Return [X, Y] of the center of cell containing provided text 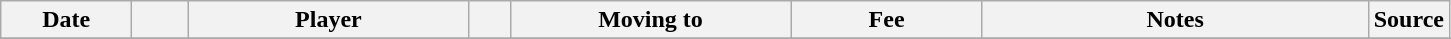
Date [66, 20]
Source [1408, 20]
Moving to [650, 20]
Player [328, 20]
Fee [886, 20]
Notes [1175, 20]
